Pinpoint the cell where the given text exists, returning its (x, y) midpoint coordinate. 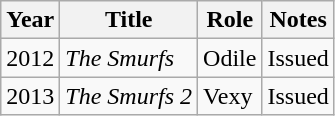
The Smurfs 2 (129, 96)
Role (230, 20)
Year (30, 20)
2012 (30, 58)
The Smurfs (129, 58)
Odile (230, 58)
2013 (30, 96)
Vexy (230, 96)
Notes (298, 20)
Title (129, 20)
